Scan for the cell matching the given text and deliver its (x, y) coordinate at center. 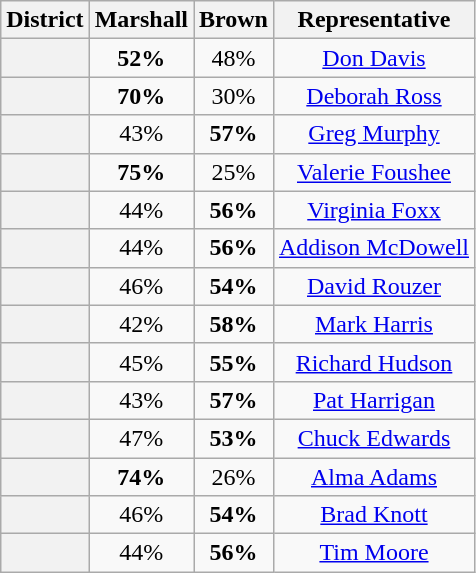
55% (234, 362)
Virginia Foxx (374, 210)
Pat Harrigan (374, 400)
David Rouzer (374, 286)
Brad Knott (374, 515)
Mark Harris (374, 324)
70% (141, 96)
Deborah Ross (374, 96)
45% (141, 362)
74% (141, 477)
52% (141, 58)
30% (234, 96)
Marshall (141, 20)
Alma Adams (374, 477)
42% (141, 324)
District (45, 20)
47% (141, 438)
Tim Moore (374, 553)
Chuck Edwards (374, 438)
25% (234, 172)
Addison McDowell (374, 248)
Richard Hudson (374, 362)
Representative (374, 20)
48% (234, 58)
58% (234, 324)
Valerie Foushee (374, 172)
53% (234, 438)
Greg Murphy (374, 134)
Brown (234, 20)
26% (234, 477)
75% (141, 172)
Don Davis (374, 58)
